From the cell containing the given text, extract its center point as (x, y) coordinate. 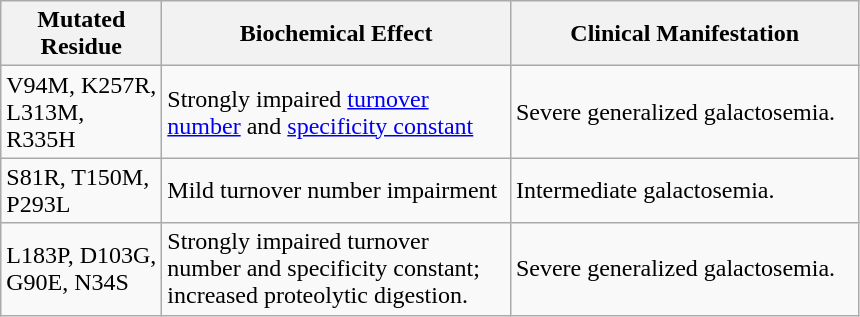
L183P, D103G, G90E, N34S (82, 269)
Biochemical Effect (336, 34)
Strongly impaired turnover number and specificity constant; increased proteolytic digestion. (336, 269)
Mild turnover number impairment (336, 190)
Strongly impaired turnover number and specificity constant (336, 112)
Clinical Manifestation (684, 34)
S81R, T150M, P293L (82, 190)
Intermediate galactosemia. (684, 190)
Mutated Residue (82, 34)
V94M, K257R, L313M, R335H (82, 112)
